Return [X, Y] of the center of cell containing provided text 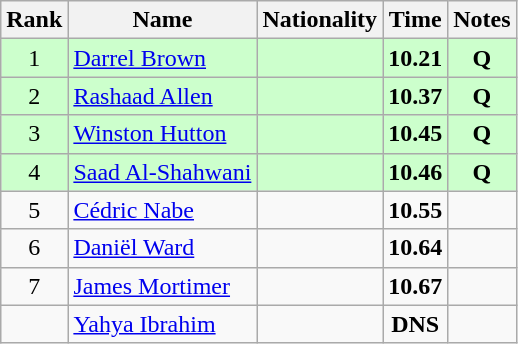
10.46 [416, 172]
Rashaad Allen [162, 96]
Daniël Ward [162, 248]
4 [34, 172]
10.67 [416, 286]
10.64 [416, 248]
Rank [34, 20]
Name [162, 20]
Notes [482, 20]
6 [34, 248]
10.21 [416, 58]
Winston Hutton [162, 134]
Nationality [320, 20]
Saad Al-Shahwani [162, 172]
Darrel Brown [162, 58]
5 [34, 210]
10.55 [416, 210]
3 [34, 134]
Cédric Nabe [162, 210]
Time [416, 20]
10.37 [416, 96]
2 [34, 96]
Yahya Ibrahim [162, 324]
1 [34, 58]
7 [34, 286]
DNS [416, 324]
James Mortimer [162, 286]
10.45 [416, 134]
